For the text-containing cell, return its midpoint in [X, Y] coordinate format. 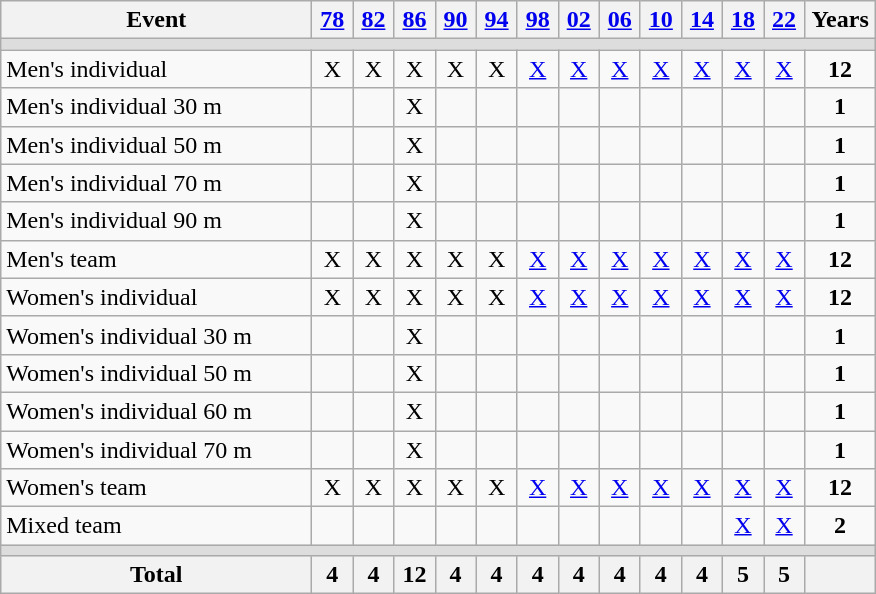
Women's individual 30 m [156, 335]
94 [496, 20]
82 [374, 20]
Mixed team [156, 526]
02 [578, 20]
98 [538, 20]
Years [840, 20]
Women's individual [156, 297]
Women's individual 50 m [156, 373]
Women's team [156, 488]
06 [620, 20]
22 [784, 20]
10 [660, 20]
Event [156, 20]
Men's individual 90 m [156, 221]
2 [840, 526]
Total [156, 575]
Men's team [156, 259]
Men's individual 30 m [156, 107]
Men's individual 70 m [156, 183]
18 [742, 20]
Men's individual 50 m [156, 145]
78 [332, 20]
86 [414, 20]
Women's individual 60 m [156, 411]
14 [702, 20]
Men's individual [156, 69]
90 [456, 20]
Women's individual 70 m [156, 449]
